For the text-containing cell, return its midpoint in (X, Y) coordinate format. 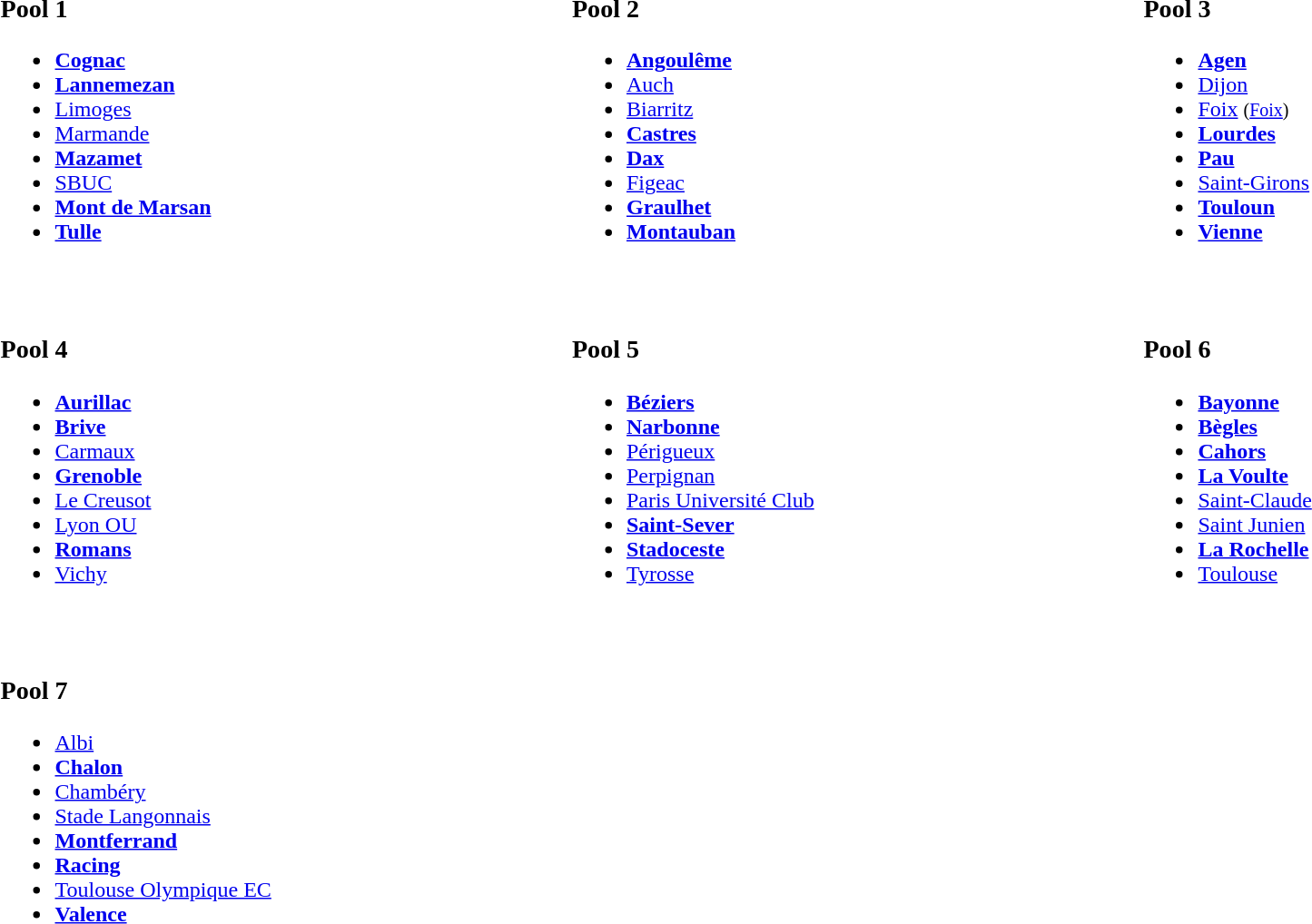
Pool 5BéziersNarbonnePérigueuxPerpignanParis Université ClubSaint-SeverStadocesteTyrosse (849, 446)
